Return (X, Y) of the center of cell containing provided text 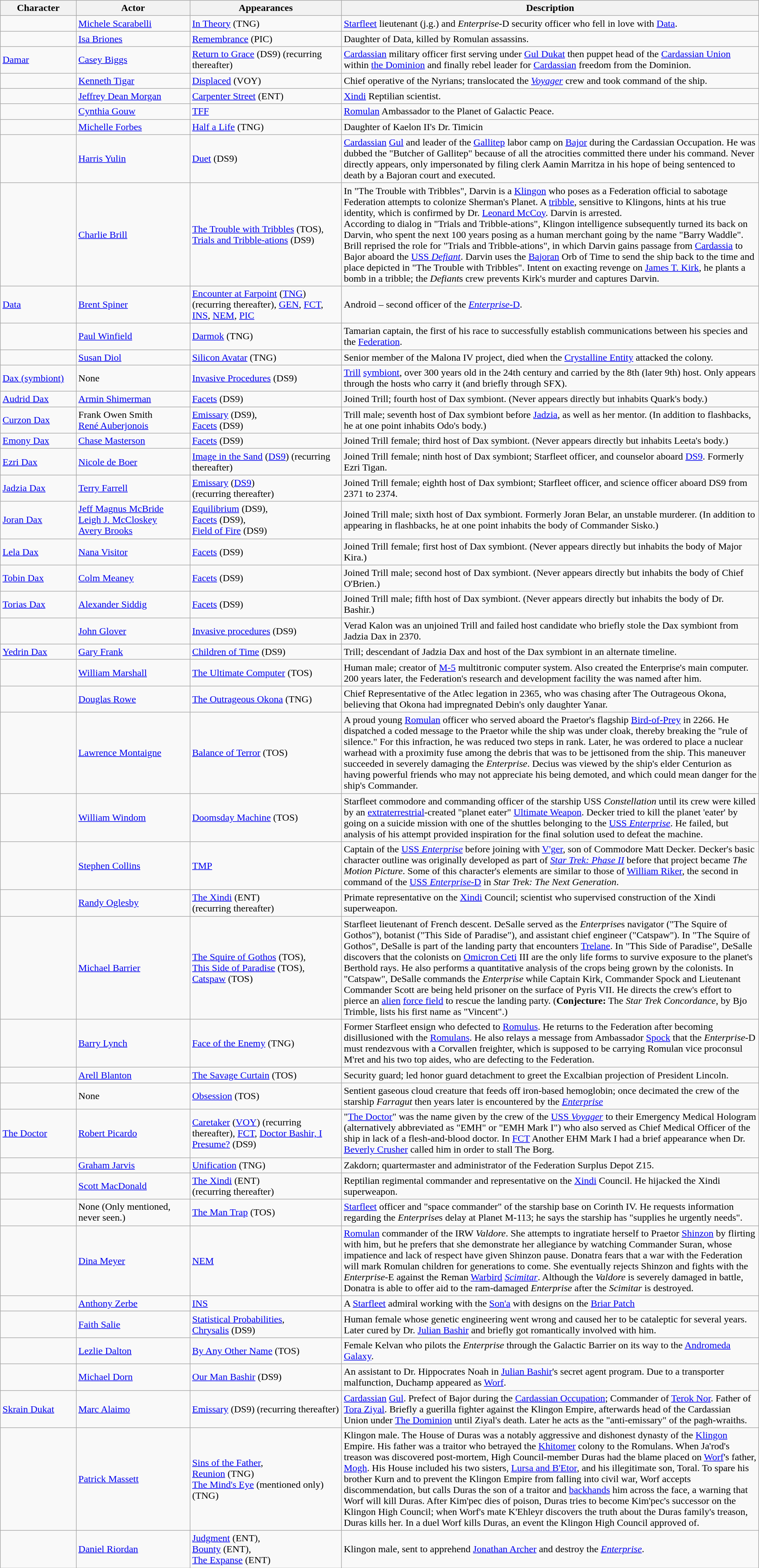
Doomsday Machine (TOS) (266, 818)
Face of the Enemy (TNG) (266, 1043)
Invasive Procedures (DS9) (266, 379)
Unification (TNG) (266, 1165)
Lawrence Montaigne (133, 753)
NEM (266, 1260)
Carpenter Street (ENT) (266, 96)
William Windom (133, 818)
Lela Dax (38, 552)
Joran Dax (38, 520)
Yedrin Dax (38, 652)
The Savage Curtain (TOS) (266, 1075)
Damar (38, 60)
Michelle Forbes (133, 127)
Android – second officer of the Enterprise-D. (550, 304)
In Theory (TNG) (266, 24)
Statistical Probabilities, Chrysalis (DS9) (266, 1324)
Douglas Rowe (133, 699)
Brent Spiner (133, 304)
Data (38, 304)
Joined Trill female; third host of Dax symbiont. (Never appears directly but inhabits Leeta's body.) (550, 441)
Remembrance (PIC) (266, 39)
Caretaker (VOY) (recurring thereafter), FCT, Doctor Bashir, I Presume? (DS9) (266, 1133)
Emissary (DS9),Facets (DS9) (266, 420)
Randy Oglesby (133, 903)
Actor (133, 8)
Curzon Dax (38, 420)
Xindi Reptilian scientist. (550, 96)
Joined Trill male; fifth host of Dax symbiont. (Never appears directly but inhabits the body of Dr. Bashir.) (550, 605)
Trill male; seventh host of Dax symbiont before Jadzia, as well as her mentor. (In addition to flashbacks, he at one point inhabits Odo's body.) (550, 420)
Jadzia Dax (38, 488)
Senior member of the Malona IV project, died when the Crystalline Entity attacked the colony. (550, 357)
Half a Life (TNG) (266, 127)
Faith Salie (133, 1324)
Gary Frank (133, 652)
Anthony Zerbe (133, 1303)
Joined Trill female; eighth host of Dax symbiont; Starfleet officer, and science officer aboard DS9 from 2371 to 2374. (550, 488)
Our Man Bashir (DS9) (266, 1377)
Casey Biggs (133, 60)
Character (38, 8)
INS (266, 1303)
Michael Barrier (133, 968)
Obsession (TOS) (266, 1096)
Daniel Riordan (133, 1549)
Patrick Massett (133, 1479)
Chief operative of the Nyrians; translocated the Voyager crew and took command of the ship. (550, 81)
TMP (266, 866)
Joined Trill male; second host of Dax symbiont. (Never appears directly but inhabits the body of Chief O'Brien.) (550, 578)
Judgment (ENT),Bounty (ENT),The Expanse (ENT) (266, 1549)
Female Kelvan who pilots the Enterprise through the Galactic Barrier on its way to the Andromeda Galaxy. (550, 1350)
Cynthia Gouw (133, 111)
Frank Owen SmithRené Auberjonois (133, 420)
Nana Visitor (133, 552)
Image in the Sand (DS9) (recurring thereafter) (266, 462)
Chase Masterson (133, 441)
Alexander Siddig (133, 605)
Sins of the Father, Reunion (TNG)The Mind's Eye (mentioned only)(TNG) (266, 1479)
The Squire of Gothos (TOS),This Side of Paradise (TOS),Catspaw (TOS) (266, 968)
Michael Dorn (133, 1377)
Lezlie Dalton (133, 1350)
Return to Grace (DS9) (recurring thereafter) (266, 60)
Equilibrium (DS9),Facets (DS9),Field of Fire (DS9) (266, 520)
Romulan Ambassador to the Planet of Galactic Peace. (550, 111)
None (Only mentioned, never seen.) (133, 1213)
Colm Meaney (133, 578)
Joined Trill; fourth host of Dax symbiont. (Never appears directly but inhabits Quark's body.) (550, 399)
The Doctor (38, 1133)
Joined Trill female; ninth host of Dax symbiont; Starfleet officer, and counselor aboard DS9. Formerly Ezri Tigan. (550, 462)
The Outrageous Okona (TNG) (266, 699)
Susan Diol (133, 357)
Tamarian captain, the first of his race to successfully establish communications between his species and the Federation. (550, 336)
An assistant to Dr. Hippocrates Noah in Julian Bashir's secret agent program. Due to a transporter malfunction, Duchamp appeared as Worf. (550, 1377)
Dax (symbiont) (38, 379)
Charlie Brill (133, 234)
Primate representative on the Xindi Council; scientist who supervised construction of the Xindi superweapon. (550, 903)
Security guard; led honor guard detachment to greet the Excalbian projection of President Lincoln. (550, 1075)
Paul Winfield (133, 336)
Robert Picardo (133, 1133)
TFF (266, 111)
Zakdorn; quartermaster and administrator of the Federation Surplus Depot Z15. (550, 1165)
Nicole de Boer (133, 462)
Reptilian regimental commander and representative on the Xindi Council. He hijacked the Xindi superweapon. (550, 1186)
Trill; descendant of Jadzia Dax and host of the Dax symbiont in an alternate timeline. (550, 652)
Skrain Dukat (38, 1409)
Children of Time (DS9) (266, 652)
Starfleet lieutenant (j.g.) and Enterprise-D security officer who fell in love with Data. (550, 24)
Joined Trill female; first host of Dax symbiont. (Never appears directly but inhabits the body of Major Kira.) (550, 552)
Arell Blanton (133, 1075)
Dina Meyer (133, 1260)
Verad Kalon was an unjoined Trill and failed host candidate who briefly stole the Dax symbiont from Jadzia Dax in 2370. (550, 631)
Barry Lynch (133, 1043)
Scott MacDonald (133, 1186)
Kenneth Tigar (133, 81)
Daughter of Kaelon II's Dr. Timicin (550, 127)
A Starfleet admiral working with the Son'a with designs on the Briar Patch (550, 1303)
The Trouble with Tribbles (TOS),Trials and Tribble-ations (DS9) (266, 234)
Duet (DS9) (266, 159)
The Man Trap (TOS) (266, 1213)
Tobin Dax (38, 578)
Invasive procedures (DS9) (266, 631)
Silicon Avatar (TNG) (266, 357)
Jeffrey Dean Morgan (133, 96)
Daughter of Data, killed by Romulan assassins. (550, 39)
Stephen Collins (133, 866)
Encounter at Farpoint (TNG) (recurring thereafter), GEN, FCT, INS, NEM, PIC (266, 304)
William Marshall (133, 673)
Graham Jarvis (133, 1165)
Michele Scarabelli (133, 24)
Darmok (TNG) (266, 336)
Balance of Terror (TOS) (266, 753)
Isa Briones (133, 39)
Audrid Dax (38, 399)
Terry Farrell (133, 488)
Appearances (266, 8)
John Glover (133, 631)
Armin Shimerman (133, 399)
Emony Dax (38, 441)
Displaced (VOY) (266, 81)
Klingon male, sent to apprehend Jonathan Archer and destroy the Enterprise. (550, 1549)
Marc Alaimo (133, 1409)
Ezri Dax (38, 462)
The Ultimate Computer (TOS) (266, 673)
Harris Yulin (133, 159)
Description (550, 8)
By Any Other Name (TOS) (266, 1350)
Torias Dax (38, 605)
Jeff Magnus McBrideLeigh J. McCloskeyAvery Brooks (133, 520)
